Locate the cell with the specified text and output its [x, y] center coordinate. 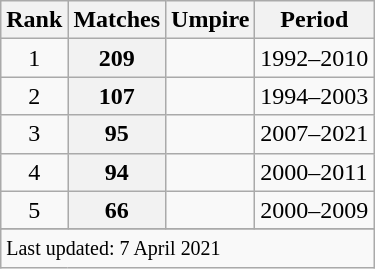
94 [117, 172]
5 [34, 210]
209 [117, 58]
1992–2010 [314, 58]
2 [34, 96]
1 [34, 58]
4 [34, 172]
Rank [34, 20]
Umpire [210, 20]
Period [314, 20]
66 [117, 210]
107 [117, 96]
2000–2009 [314, 210]
1994–2003 [314, 96]
Last updated: 7 April 2021 [188, 248]
2000–2011 [314, 172]
95 [117, 134]
3 [34, 134]
2007–2021 [314, 134]
Matches [117, 20]
